Identify which cell holds the provided text, then report its (X, Y) central coordinate. 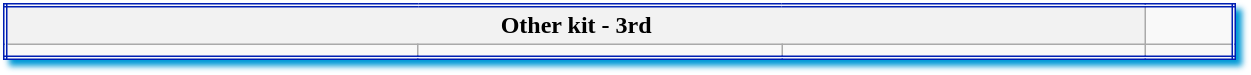
Other kit - 3rd (575, 25)
